Return the (x, y) coordinate for the center point of the cell that contains the specified text.  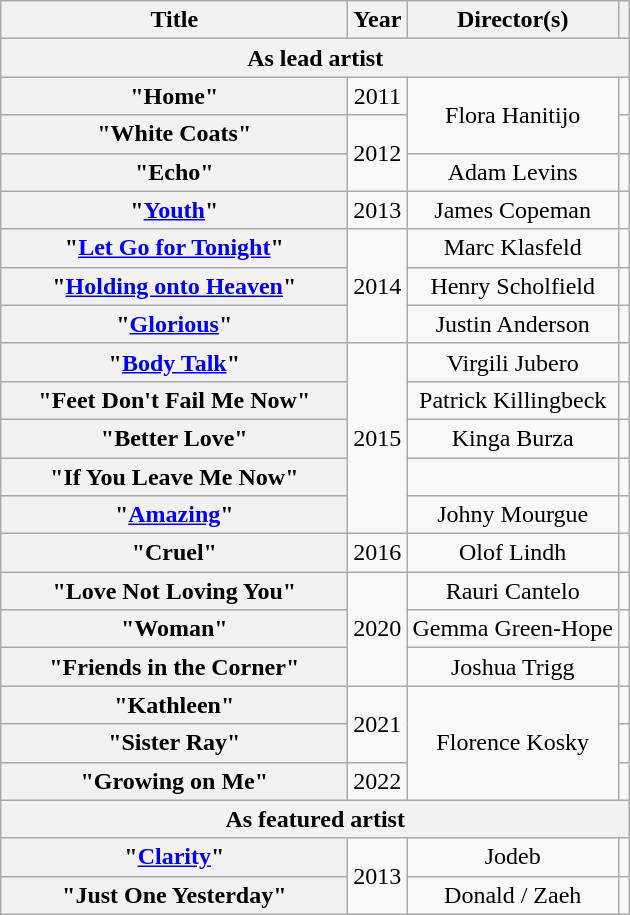
"Woman" (174, 629)
Joshua Trigg (513, 667)
Gemma Green-Hope (513, 629)
"Echo" (174, 172)
"Body Talk" (174, 362)
Year (378, 20)
"Love Not Loving You" (174, 591)
"If You Leave Me Now" (174, 477)
"Holding onto Heaven" (174, 286)
"Home" (174, 96)
Flora Hanitijo (513, 115)
Florence Kosky (513, 743)
"Friends in the Corner" (174, 667)
Jodeb (513, 857)
Adam Levins (513, 172)
Johny Mourgue (513, 515)
2021 (378, 724)
Director(s) (513, 20)
Kinga Burza (513, 438)
"Better Love" (174, 438)
"Let Go for Tonight" (174, 248)
"Youth" (174, 210)
2012 (378, 153)
James Copeman (513, 210)
Rauri Cantelo (513, 591)
Title (174, 20)
"Glorious" (174, 324)
2014 (378, 286)
Henry Scholfield (513, 286)
Virgili Jubero (513, 362)
"Cruel" (174, 553)
Patrick Killingbeck (513, 400)
Olof Lindh (513, 553)
2020 (378, 629)
Donald / Zaeh (513, 895)
2022 (378, 781)
2015 (378, 438)
"Feet Don't Fail Me Now" (174, 400)
Justin Anderson (513, 324)
"Kathleen" (174, 705)
Marc Klasfeld (513, 248)
"Just One Yesterday" (174, 895)
"Sister Ray" (174, 743)
2016 (378, 553)
As lead artist (316, 58)
"Amazing" (174, 515)
"White Coats" (174, 134)
"Growing on Me" (174, 781)
As featured artist (316, 819)
"Clarity" (174, 857)
2011 (378, 96)
